Capture the cell that displays the provided text and extract its [x, y] central coordinate. 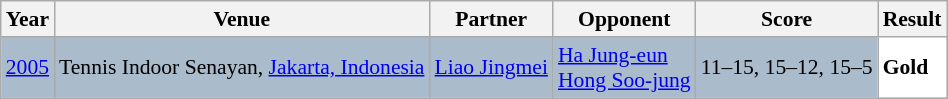
11–15, 15–12, 15–5 [787, 68]
Venue [242, 19]
Opponent [624, 19]
Ha Jung-eun Hong Soo-jung [624, 68]
2005 [28, 68]
Year [28, 19]
Tennis Indoor Senayan, Jakarta, Indonesia [242, 68]
Score [787, 19]
Result [912, 19]
Liao Jingmei [492, 68]
Partner [492, 19]
Gold [912, 68]
